Determine the [X, Y] coordinate at the center of the cell enclosing the given text.  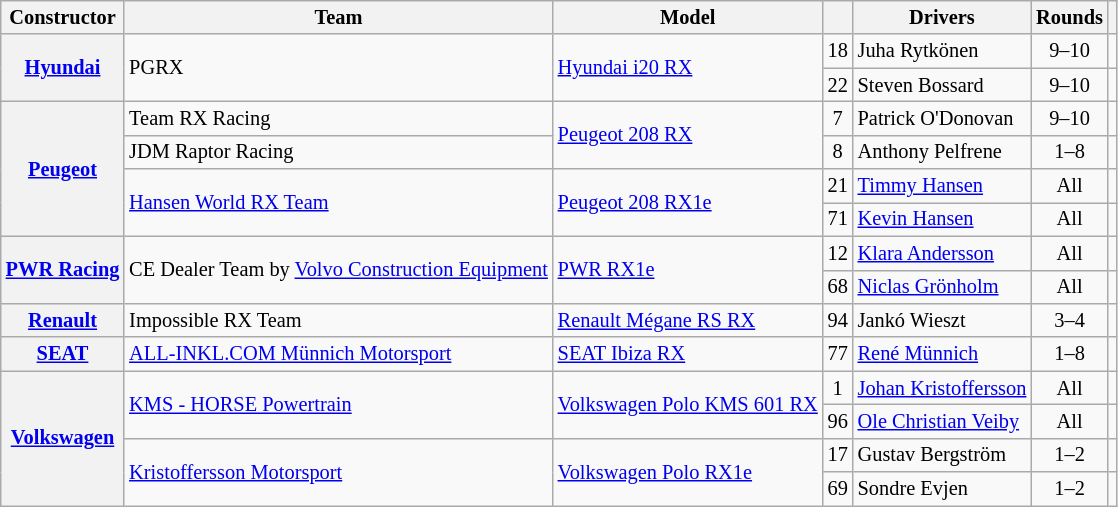
Impossible RX Team [338, 320]
Jankó Wieszt [942, 320]
18 [838, 51]
94 [838, 320]
Johan Kristoffersson [942, 388]
Patrick O'Donovan [942, 118]
JDM Raptor Racing [338, 152]
KMS - HORSE Powertrain [338, 404]
68 [838, 287]
Volkswagen Polo KMS 601 RX [688, 404]
PWR RX1e [688, 270]
Renault Mégane RS RX [688, 320]
Timmy Hansen [942, 186]
21 [838, 186]
96 [838, 421]
PGRX [338, 68]
CE Dealer Team by Volvo Construction Equipment [338, 270]
69 [838, 489]
3–4 [1070, 320]
Sondre Evjen [942, 489]
Juha Rytkönen [942, 51]
8 [838, 152]
ALL-INKL.COM Münnich Motorsport [338, 354]
Team RX Racing [338, 118]
12 [838, 253]
7 [838, 118]
Kevin Hansen [942, 219]
Volkswagen [63, 438]
SEAT [63, 354]
77 [838, 354]
Model [688, 17]
Peugeot 208 RX [688, 134]
PWR Racing [63, 270]
Hyundai i20 RX [688, 68]
Constructor [63, 17]
Anthony Pelfrene [942, 152]
Klara Andersson [942, 253]
71 [838, 219]
SEAT Ibiza RX [688, 354]
Ole Christian Veiby [942, 421]
Hansen World RX Team [338, 202]
Gustav Bergström [942, 455]
17 [838, 455]
1 [838, 388]
22 [838, 85]
Peugeot [63, 168]
Team [338, 17]
Renault [63, 320]
Rounds [1070, 17]
Steven Bossard [942, 85]
Niclas Grönholm [942, 287]
Kristoffersson Motorsport [338, 472]
Drivers [942, 17]
Volkswagen Polo RX1e [688, 472]
Peugeot 208 RX1e [688, 202]
Hyundai [63, 68]
René Münnich [942, 354]
